Detect which cell encompasses the target text, then output its (X, Y) center coordinate. 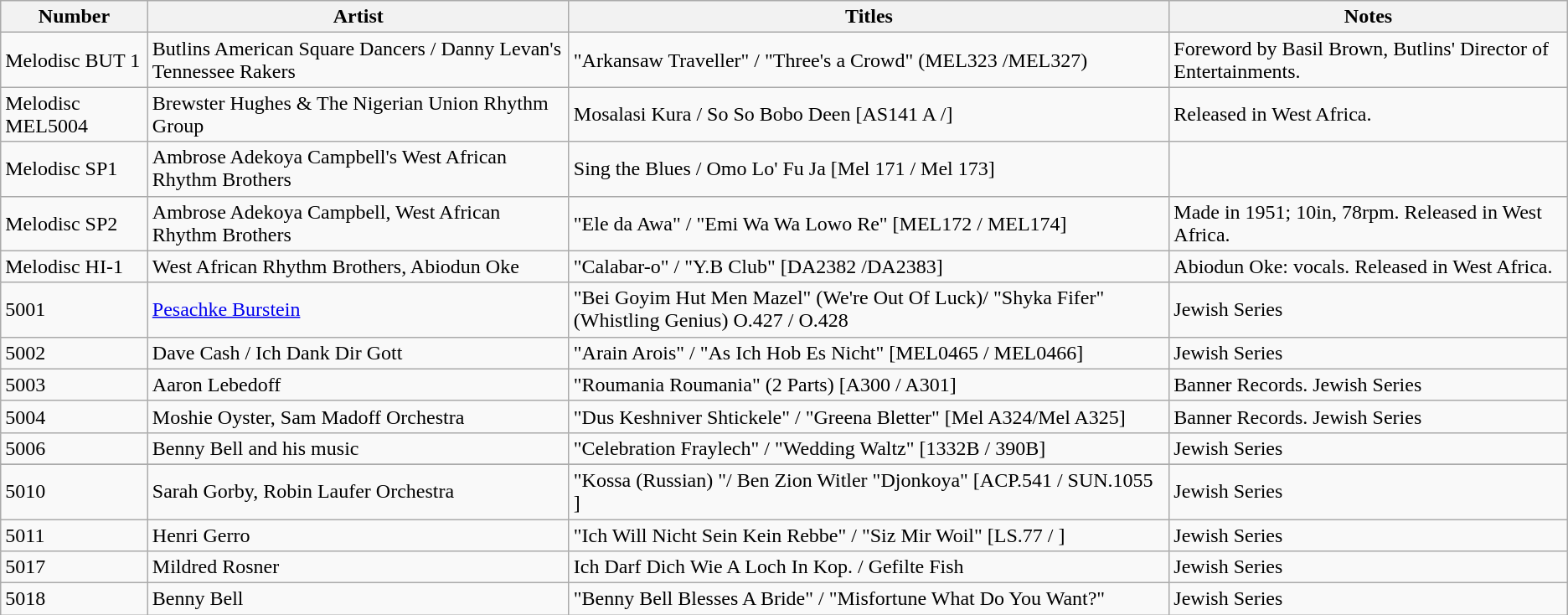
Notes (1369, 17)
Mosalasi Kura / So So Bobo Deen [AS141 A /] (869, 114)
5001 (75, 310)
"Benny Bell Blesses A Bride" / "Misfortune What Do You Want?" (869, 599)
Melodisc BUT 1 (75, 60)
Melodisc HI-1 (75, 266)
Number (75, 17)
Released in West Africa. (1369, 114)
"Calabar-o" / "Y.B Club" [DA2382 /DA2383] (869, 266)
Abiodun Oke: vocals. Released in West Africa. (1369, 266)
Melodisc SP2 (75, 223)
Henri Gerro (358, 535)
Benny Bell (358, 599)
Aaron Lebedoff (358, 385)
Sing the Blues / Omo Lo' Fu Ja [Mel 171 / Mel 173] (869, 169)
Brewster Hughes & The Nigerian Union Rhythm Group (358, 114)
Pesachke Burstein (358, 310)
Benny Bell and his music (358, 448)
Dave Cash / Ich Dank Dir Gott (358, 353)
Ich Darf Dich Wie A Loch In Kop. / Gefilte Fish (869, 567)
5011 (75, 535)
Butlins American Square Dancers / Danny Levan's Tennessee Rakers (358, 60)
5010 (75, 491)
"Dus Keshniver Shtickele" / "Greena Bletter" [Mel A324/Mel A325] (869, 416)
5004 (75, 416)
"Ele da Awa" / "Emi Wa Wa Lowo Re" [MEL172 / MEL174] (869, 223)
5006 (75, 448)
5002 (75, 353)
5017 (75, 567)
Melodisc MEL5004 (75, 114)
Ambrose Adekoya Campbell, West African Rhythm Brothers (358, 223)
5003 (75, 385)
"Arkansaw Traveller" / "Three's a Crowd" (MEL323 /MEL327) (869, 60)
"Ich Will Nicht Sein Kein Rebbe" / "Siz Mir Woil" [LS.77 / ] (869, 535)
"Kossa (Russian) "/ Ben Zion Witler "Djonkoya" [ACP.541 / SUN.1055 ] (869, 491)
Ambrose Adekoya Campbell's West African Rhythm Brothers (358, 169)
"Bei Goyim Hut Men Mazel" (We're Out Of Luck)/ "Shyka Fifer" (Whistling Genius) O.427 / O.428 (869, 310)
Moshie Oyster, Sam Madoff Orchestra (358, 416)
5018 (75, 599)
Made in 1951; 10in, 78rpm. Released in West Africa. (1369, 223)
"Celebration Fraylech" / "Wedding Waltz" [1332B / 390B] (869, 448)
Titles (869, 17)
Artist (358, 17)
Mildred Rosner (358, 567)
"Roumania Roumania" (2 Parts) [A300 / A301] (869, 385)
"Arain Arois" / "As Ich Hob Es Nicht" [MEL0465 / MEL0466] (869, 353)
Sarah Gorby, Robin Laufer Orchestra (358, 491)
West African Rhythm Brothers, Abiodun Oke (358, 266)
Foreword by Basil Brown, Butlins' Director of Entertainments. (1369, 60)
Melodisc SP1 (75, 169)
